Output the (X, Y) coordinate of the center of the cell containing the given text.  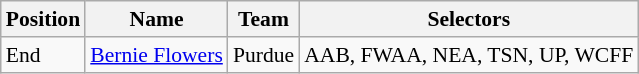
Purdue (264, 55)
End (43, 55)
Team (264, 19)
Selectors (468, 19)
Bernie Flowers (156, 55)
AAB, FWAA, NEA, TSN, UP, WCFF (468, 55)
Name (156, 19)
Position (43, 19)
